Locate the cell with the specified text and output its (X, Y) center coordinate. 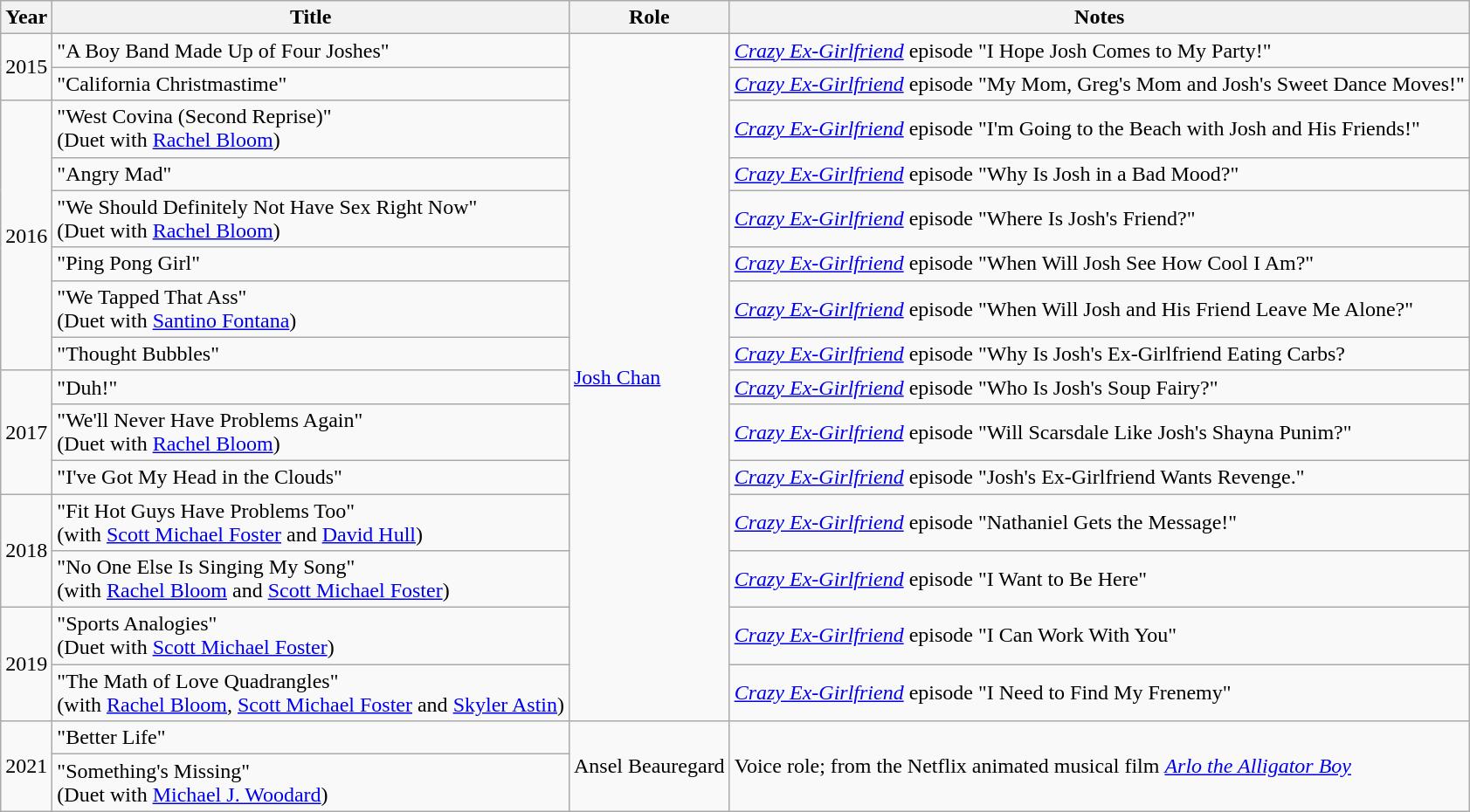
2017 (26, 431)
"California Christmastime" (311, 84)
"Better Life" (311, 738)
Josh Chan (649, 377)
Crazy Ex-Girlfriend episode "When Will Josh and His Friend Leave Me Alone?" (1099, 309)
Role (649, 17)
Crazy Ex-Girlfriend episode "Nathaniel Gets the Message!" (1099, 522)
2015 (26, 67)
"Angry Mad" (311, 174)
"We'll Never Have Problems Again"(Duet with Rachel Bloom) (311, 431)
2019 (26, 664)
"I've Got My Head in the Clouds" (311, 477)
"The Math of Love Quadrangles"(with Rachel Bloom, Scott Michael Foster and Skyler Astin) (311, 693)
Crazy Ex-Girlfriend episode "I Can Work With You" (1099, 636)
Crazy Ex-Girlfriend episode "I Want to Be Here" (1099, 580)
"No One Else Is Singing My Song"(with Rachel Bloom and Scott Michael Foster) (311, 580)
Title (311, 17)
"A Boy Band Made Up of Four Joshes" (311, 51)
2021 (26, 767)
"Sports Analogies"(Duet with Scott Michael Foster) (311, 636)
"Ping Pong Girl" (311, 264)
Voice role; from the Netflix animated musical film Arlo the Alligator Boy (1099, 767)
Crazy Ex-Girlfriend episode "When Will Josh See How Cool I Am?" (1099, 264)
2016 (26, 236)
"Fit Hot Guys Have Problems Too"(with Scott Michael Foster and David Hull) (311, 522)
Crazy Ex-Girlfriend episode "My Mom, Greg's Mom and Josh's Sweet Dance Moves!" (1099, 84)
Crazy Ex-Girlfriend episode "Who Is Josh's Soup Fairy?" (1099, 387)
"We Tapped That Ass"(Duet with Santino Fontana) (311, 309)
Crazy Ex-Girlfriend episode "Where Is Josh's Friend?" (1099, 218)
Crazy Ex-Girlfriend episode "Will Scarsdale Like Josh's Shayna Punim?" (1099, 431)
Year (26, 17)
Notes (1099, 17)
Crazy Ex-Girlfriend episode "I Hope Josh Comes to My Party!" (1099, 51)
2018 (26, 551)
"Thought Bubbles" (311, 354)
Crazy Ex-Girlfriend episode "Why Is Josh's Ex-Girlfriend Eating Carbs? (1099, 354)
"West Covina (Second Reprise)"(Duet with Rachel Bloom) (311, 129)
"Something's Missing"(Duet with Michael J. Woodard) (311, 782)
Crazy Ex-Girlfriend episode "I'm Going to the Beach with Josh and His Friends!" (1099, 129)
"Duh!" (311, 387)
Ansel Beauregard (649, 767)
Crazy Ex-Girlfriend episode "I Need to Find My Frenemy" (1099, 693)
Crazy Ex-Girlfriend episode "Josh's Ex-Girlfriend Wants Revenge." (1099, 477)
Crazy Ex-Girlfriend episode "Why Is Josh in a Bad Mood?" (1099, 174)
"We Should Definitely Not Have Sex Right Now"(Duet with Rachel Bloom) (311, 218)
